For the text-containing cell, return its midpoint in [x, y] coordinate format. 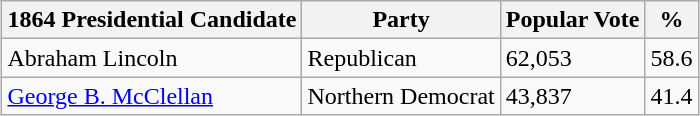
Abraham Lincoln [152, 58]
Northern Democrat [401, 96]
Republican [401, 58]
41.4 [672, 96]
1864 Presidential Candidate [152, 20]
43,837 [572, 96]
Popular Vote [572, 20]
George B. McClellan [152, 96]
62,053 [572, 58]
58.6 [672, 58]
Party [401, 20]
% [672, 20]
